Find where the given text appears and provide that cell's center as [X, Y] coordinate. 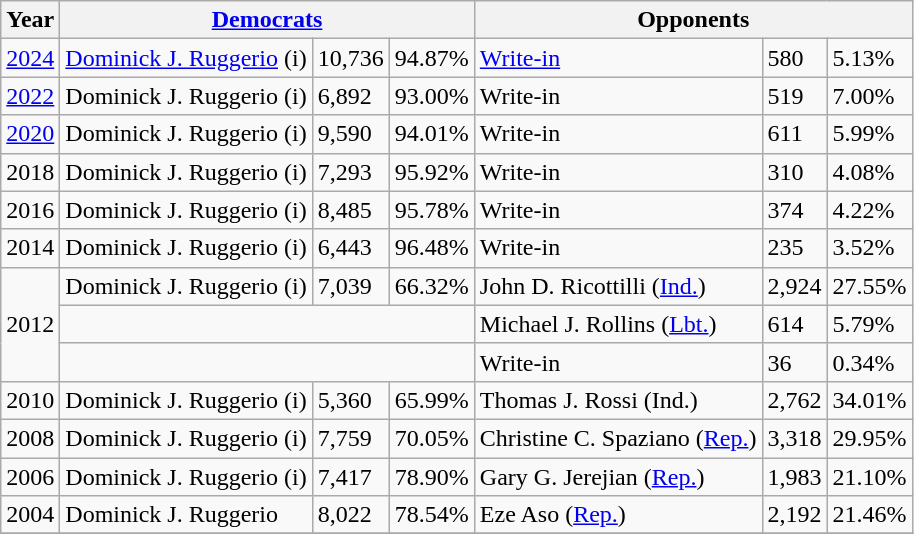
235 [794, 248]
94.87% [432, 58]
519 [794, 96]
4.22% [870, 210]
29.95% [870, 438]
94.01% [432, 134]
614 [794, 324]
93.00% [432, 96]
2018 [30, 172]
4.08% [870, 172]
5.13% [870, 58]
7.00% [870, 96]
580 [794, 58]
34.01% [870, 400]
2004 [30, 515]
78.90% [432, 477]
2,924 [794, 286]
611 [794, 134]
3.52% [870, 248]
21.10% [870, 477]
1,983 [794, 477]
2,192 [794, 515]
96.48% [432, 248]
21.46% [870, 515]
Michael J. Rollins (Lbt.) [618, 324]
7,417 [350, 477]
9,590 [350, 134]
8,485 [350, 210]
John D. Ricottilli (Ind.) [618, 286]
95.78% [432, 210]
2014 [30, 248]
374 [794, 210]
70.05% [432, 438]
2008 [30, 438]
2024 [30, 58]
6,892 [350, 96]
Year [30, 20]
2020 [30, 134]
2012 [30, 324]
7,759 [350, 438]
2010 [30, 400]
Eze Aso (Rep.) [618, 515]
36 [794, 362]
66.32% [432, 286]
Dominick J. Ruggerio [186, 515]
65.99% [432, 400]
310 [794, 172]
7,293 [350, 172]
95.92% [432, 172]
2022 [30, 96]
Opponents [693, 20]
5.99% [870, 134]
2006 [30, 477]
Democrats [267, 20]
5,360 [350, 400]
78.54% [432, 515]
Thomas J. Rossi (Ind.) [618, 400]
Gary G. Jerejian (Rep.) [618, 477]
7,039 [350, 286]
2,762 [794, 400]
6,443 [350, 248]
8,022 [350, 515]
10,736 [350, 58]
3,318 [794, 438]
5.79% [870, 324]
Christine C. Spaziano (Rep.) [618, 438]
27.55% [870, 286]
0.34% [870, 362]
2016 [30, 210]
